For the text-containing cell, return its midpoint in (x, y) coordinate format. 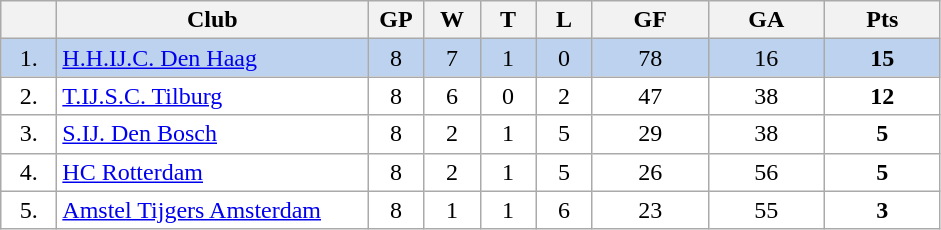
2. (29, 96)
Pts (882, 20)
23 (650, 210)
16 (766, 58)
Amstel Tijgers Amsterdam (212, 210)
29 (650, 134)
GA (766, 20)
GF (650, 20)
4. (29, 172)
26 (650, 172)
3 (882, 210)
55 (766, 210)
H.H.IJ.C. Den Haag (212, 58)
78 (650, 58)
5. (29, 210)
Club (212, 20)
L (564, 20)
3. (29, 134)
HC Rotterdam (212, 172)
GP (396, 20)
S.IJ. Den Bosch (212, 134)
56 (766, 172)
47 (650, 96)
7 (452, 58)
T.IJ.S.C. Tilburg (212, 96)
12 (882, 96)
1. (29, 58)
15 (882, 58)
T (508, 20)
W (452, 20)
